Search for the cell housing the specified text and yield its (X, Y) center coordinate. 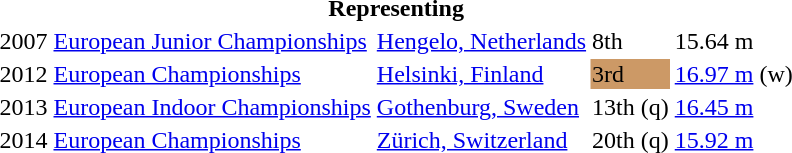
8th (631, 41)
3rd (631, 74)
Hengelo, Netherlands (481, 41)
Gothenburg, Sweden (481, 107)
13th (q) (631, 107)
European Junior Championships (212, 41)
Helsinki, Finland (481, 74)
European Indoor Championships (212, 107)
European Championships (212, 74)
